For the text-containing cell, return its midpoint in [X, Y] coordinate format. 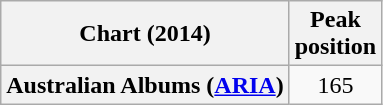
Peakposition [335, 34]
Australian Albums (ARIA) [145, 85]
165 [335, 85]
Chart (2014) [145, 34]
